Output the (X, Y) coordinate of the center of the cell containing the given text.  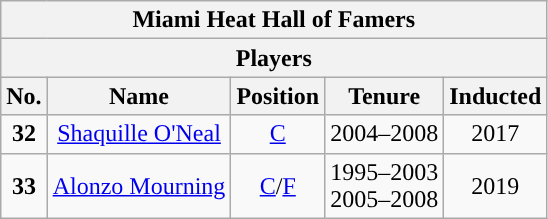
33 (24, 186)
Position (278, 96)
Tenure (384, 96)
Players (274, 58)
Shaquille O'Neal (139, 134)
Alonzo Mourning (139, 186)
C (278, 134)
Name (139, 96)
32 (24, 134)
2017 (496, 134)
2004–2008 (384, 134)
Inducted (496, 96)
C/F (278, 186)
2019 (496, 186)
1995–20032005–2008 (384, 186)
No. (24, 96)
Miami Heat Hall of Famers (274, 20)
